From the cell containing the given text, extract its center point as [X, Y] coordinate. 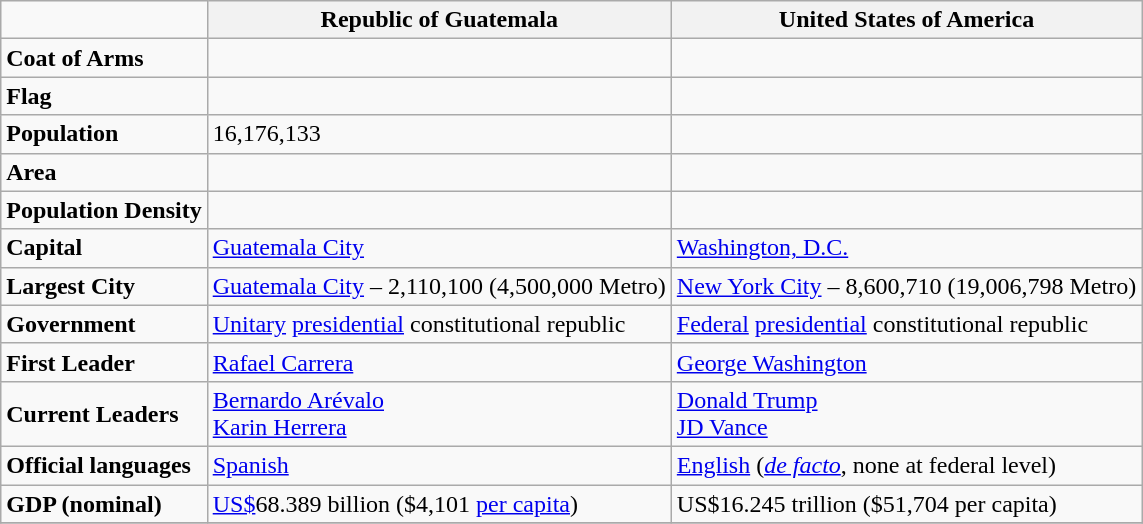
First Leader [104, 362]
Current Leaders [104, 414]
Largest City [104, 286]
Official languages [104, 465]
Capital [104, 248]
US$16.245 trillion ($51,704 per capita) [906, 503]
Flag [104, 96]
Population Density [104, 210]
GDP (nominal) [104, 503]
US$68.389 billion ($4,101 per capita) [439, 503]
Bernardo ArévaloKarin Herrera [439, 414]
Guatemala City [439, 248]
Donald TrumpJD Vance [906, 414]
Guatemala City – 2,110,100 (4,500,000 Metro) [439, 286]
16,176,133 [439, 134]
George Washington [906, 362]
Federal presidential constitutional republic [906, 324]
English (de facto, none at federal level) [906, 465]
Republic of Guatemala [439, 20]
Population [104, 134]
United States of America [906, 20]
Washington, D.C. [906, 248]
Government [104, 324]
Coat of Arms [104, 58]
Area [104, 172]
Rafael Carrera [439, 362]
New York City – 8,600,710 (19,006,798 Metro) [906, 286]
Spanish [439, 465]
Unitary presidential constitutional republic [439, 324]
